Provide the [X, Y] coordinate of the cell's center where the given text is located.  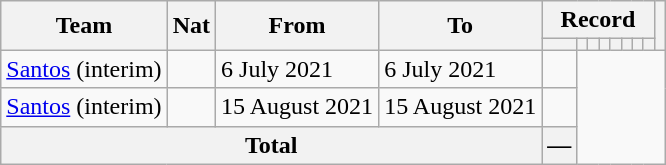
Total [272, 145]
From [298, 26]
Nat [191, 26]
Record [598, 20]
— [560, 145]
To [460, 26]
Team [84, 26]
